Capture the cell that displays the provided text and extract its (x, y) central coordinate. 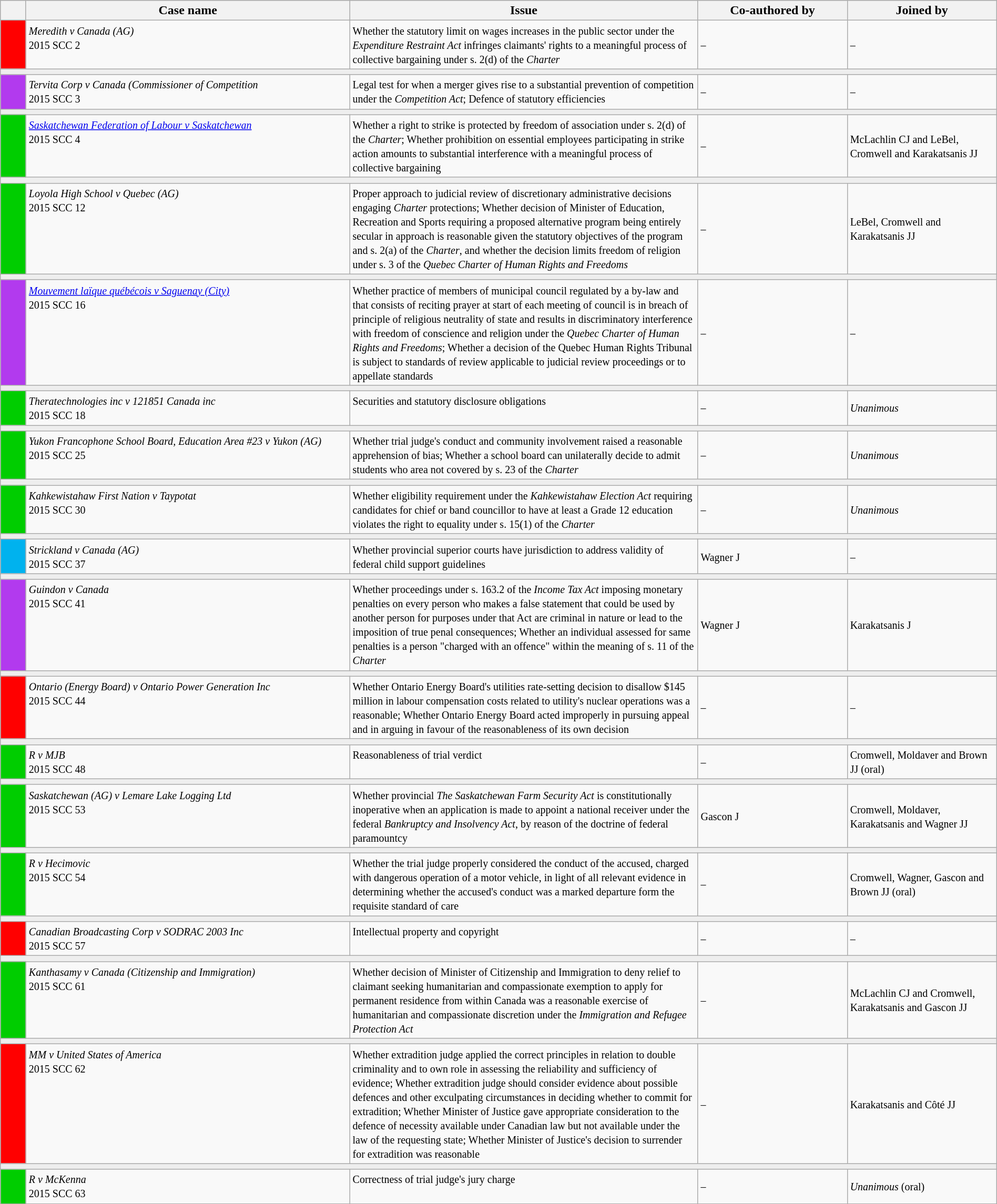
Yukon Francophone School Board, Education Area #23 v Yukon (AG) 2015 SCC 25 (188, 455)
Karakatsanis and Côté JJ (922, 1104)
Saskatchewan (AG) v Lemare Lake Logging Ltd 2015 SCC 53 (188, 816)
Unanimous (oral) (922, 1186)
Canadian Broadcasting Corp v SODRAC 2003 Inc 2015 SCC 57 (188, 939)
Cromwell, Moldaver, Karakatsanis and Wagner JJ (922, 816)
Karakatsanis J (922, 625)
Securities and statutory disclosure obligations (524, 408)
Correctness of trial judge's jury charge (524, 1186)
Whether provincial superior courts have jurisdiction to address validity of federal child support guidelines (524, 556)
Mouvement laïque québécois v Saguenay (City) 2015 SCC 16 (188, 332)
Strickland v Canada (AG) 2015 SCC 37 (188, 556)
Loyola High School v Quebec (AG) 2015 SCC 12 (188, 228)
Guindon v Canada 2015 SCC 41 (188, 625)
Cromwell, Wagner, Gascon and Brown JJ (oral) (922, 884)
Kanthasamy v Canada (Citizenship and Immigration) 2015 SCC 61 (188, 1000)
Reasonableness of trial verdict (524, 761)
R v Hecimovic 2015 SCC 54 (188, 884)
Ontario (Energy Board) v Ontario Power Generation Inc 2015 SCC 44 (188, 708)
MM v United States of America 2015 SCC 62 (188, 1104)
LeBel, Cromwell and Karakatsanis JJ (922, 228)
Intellectual property and copyright (524, 939)
R v MJB 2015 SCC 48 (188, 761)
Kahkewistahaw First Nation v Taypotat 2015 SCC 30 (188, 509)
McLachlin CJ and Cromwell, Karakatsanis and Gascon JJ (922, 1000)
R v McKenna 2015 SCC 63 (188, 1186)
Gascon J (772, 816)
McLachlin CJ and LeBel, Cromwell and Karakatsanis JJ (922, 146)
Issue (524, 11)
Meredith v Canada (AG) 2015 SCC 2 (188, 45)
Cromwell, Moldaver and Brown JJ (oral) (922, 761)
Joined by (922, 11)
Saskatchewan Federation of Labour v Saskatchewan 2015 SCC 4 (188, 146)
Theratechnologies inc v 121851 Canada inc 2015 SCC 18 (188, 408)
Tervita Corp v Canada (Commissioner of Competition 2015 SCC 3 (188, 91)
Co-authored by (772, 11)
Case name (188, 11)
Legal test for when a merger gives rise to a substantial prevention of competition under the Competition Act; Defence of statutory efficiencies (524, 91)
